Return [x, y] of the center of cell containing provided text 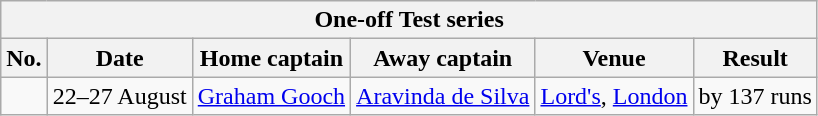
by 137 runs [755, 96]
No. [24, 58]
Aravinda de Silva [443, 96]
Lord's, London [614, 96]
Away captain [443, 58]
Graham Gooch [271, 96]
Result [755, 58]
Venue [614, 58]
One-off Test series [410, 20]
Home captain [271, 58]
Date [120, 58]
22–27 August [120, 96]
